Locate the cell with the specified text and output its (X, Y) center coordinate. 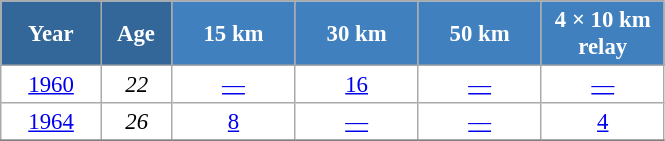
4 (602, 122)
1964 (52, 122)
26 (136, 122)
4 × 10 km relay (602, 34)
30 km (356, 34)
22 (136, 85)
15 km (234, 34)
Year (52, 34)
Age (136, 34)
50 km (480, 34)
1960 (52, 85)
8 (234, 122)
16 (356, 85)
